From the cell containing the given text, extract its center point as [X, Y] coordinate. 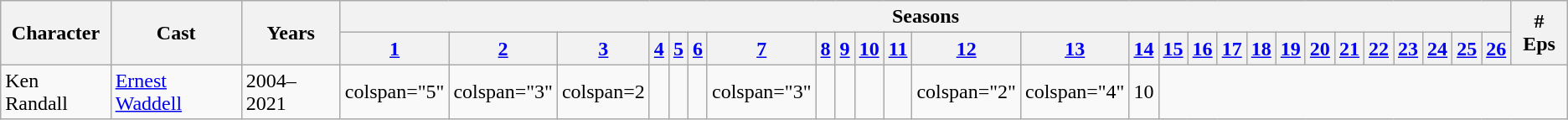
9 [844, 49]
# Eps [1540, 33]
21 [1349, 49]
15 [1173, 49]
12 [967, 49]
colspan="4" [1075, 92]
7 [761, 49]
colspan=2 [603, 92]
23 [1409, 49]
18 [1261, 49]
6 [697, 49]
17 [1231, 49]
4 [658, 49]
colspan="5" [395, 92]
Cast [176, 33]
Seasons [925, 17]
26 [1496, 49]
colspan="2" [967, 92]
19 [1290, 49]
20 [1320, 49]
24 [1437, 49]
11 [898, 49]
13 [1075, 49]
1 [395, 49]
Character [55, 33]
3 [603, 49]
8 [826, 49]
14 [1144, 49]
Ken Randall [55, 92]
2004–2021 [291, 92]
Ernest Waddell [176, 92]
25 [1467, 49]
22 [1379, 49]
Years [291, 33]
2 [503, 49]
5 [678, 49]
16 [1203, 49]
